Provide the [x, y] coordinate of the cell's center where the given text is located.  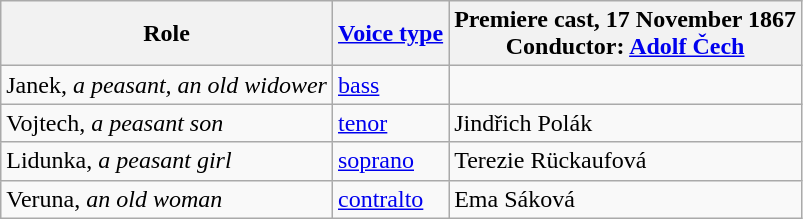
Lidunka, a peasant girl [167, 161]
Jindřich Polák [626, 123]
tenor [390, 123]
Voice type [390, 34]
bass [390, 85]
contralto [390, 199]
Premiere cast, 17 November 1867Conductor: Adolf Čech [626, 34]
Vojtech, a peasant son [167, 123]
Veruna, an old woman [167, 199]
Role [167, 34]
Janek, a peasant, an old widower [167, 85]
Ema Sáková [626, 199]
Terezie Rückaufová [626, 161]
soprano [390, 161]
